Return [x, y] of the center of cell containing provided text 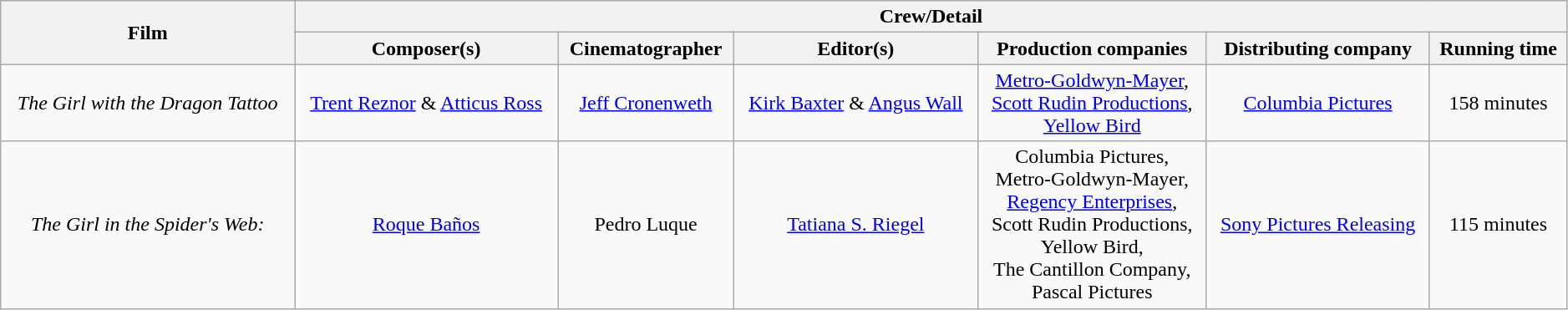
The Girl in the Spider's Web: [148, 225]
Distributing company [1317, 48]
Metro-Goldwyn-Mayer, Scott Rudin Productions, Yellow Bird [1092, 103]
Crew/Detail [931, 17]
Editor(s) [855, 48]
Jeff Cronenweth [647, 103]
Kirk Baxter & Angus Wall [855, 103]
Cinematographer [647, 48]
Running time [1499, 48]
Sony Pictures Releasing [1317, 225]
The Girl with the Dragon Tattoo [148, 103]
Columbia Pictures [1317, 103]
Pedro Luque [647, 225]
Production companies [1092, 48]
Columbia Pictures, Metro-Goldwyn-Mayer, Regency Enterprises, Scott Rudin Productions, Yellow Bird, The Cantillon Company, Pascal Pictures [1092, 225]
Tatiana S. Riegel [855, 225]
Film [148, 33]
Roque Baños [426, 225]
115 minutes [1499, 225]
158 minutes [1499, 103]
Trent Reznor & Atticus Ross [426, 103]
Composer(s) [426, 48]
